Scan for the cell matching the given text and deliver its (X, Y) coordinate at center. 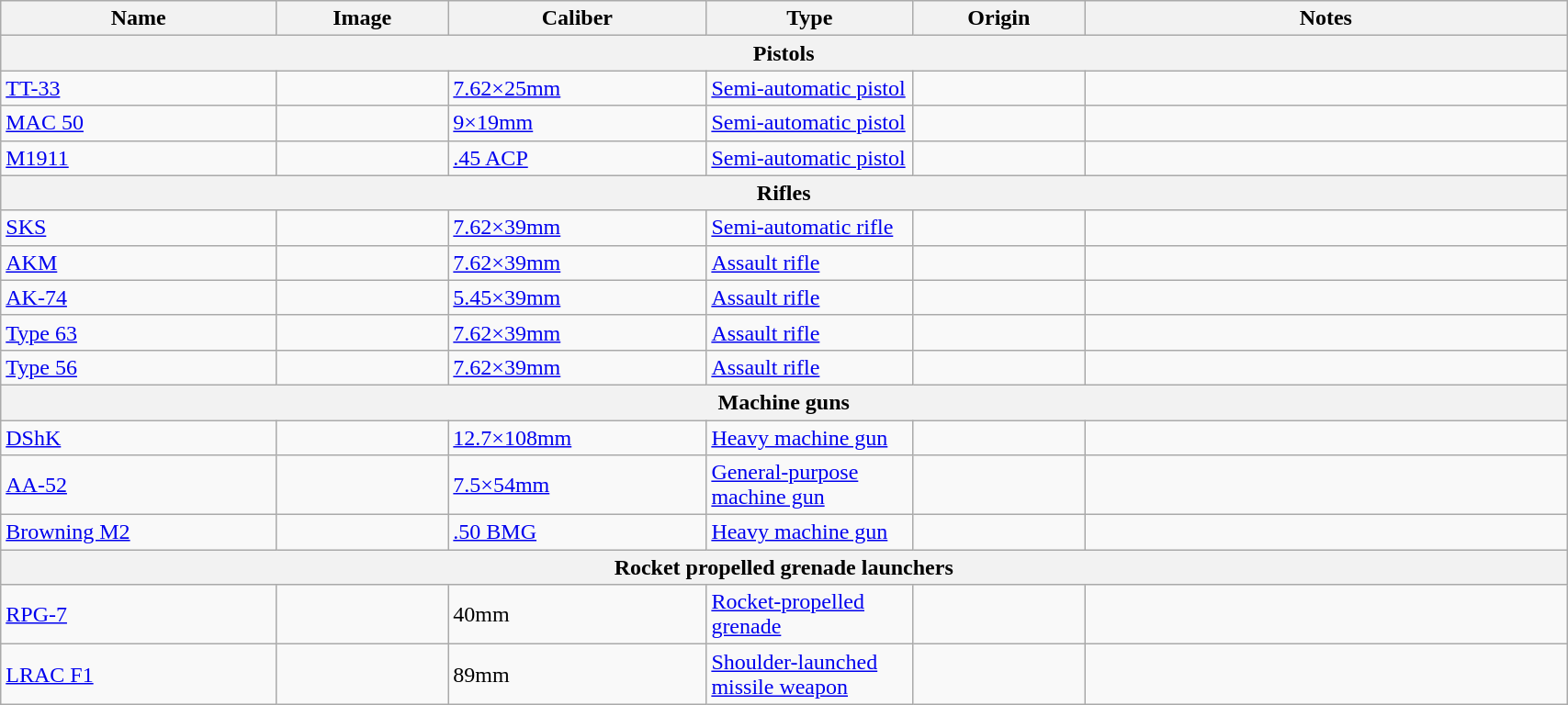
Type (810, 18)
Rocket-propelled grenade (810, 615)
Type 56 (139, 367)
Type 63 (139, 332)
.45 ACP (577, 158)
Name (139, 18)
12.7×108mm (577, 438)
TT-33 (139, 88)
Rifles (784, 193)
LRAC F1 (139, 674)
Semi-automatic rifle (810, 228)
RPG-7 (139, 615)
Pistols (784, 53)
9×19mm (577, 123)
Notes (1326, 18)
M1911 (139, 158)
AKM (139, 263)
DShK (139, 438)
5.45×39mm (577, 297)
Image (362, 18)
Shoulder-launched missile weapon (810, 674)
AK-74 (139, 297)
7.5×54mm (577, 485)
General-purpose machine gun (810, 485)
7.62×25mm (577, 88)
Machine guns (784, 402)
89mm (577, 674)
MAC 50 (139, 123)
Caliber (577, 18)
40mm (577, 615)
Origin (999, 18)
Rocket propelled grenade launchers (784, 567)
.50 BMG (577, 532)
Browning M2 (139, 532)
SKS (139, 228)
AA-52 (139, 485)
